Provide the (X, Y) coordinate of the cell's center where the given text is located.  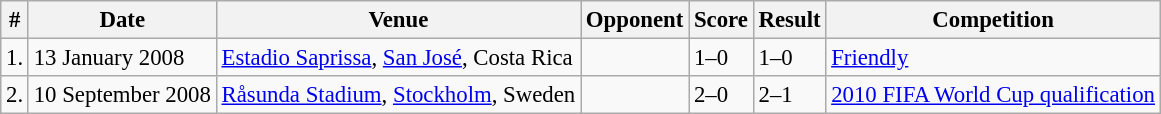
# (15, 20)
Score (722, 20)
Opponent (635, 20)
2010 FIFA World Cup qualification (993, 95)
Råsunda Stadium, Stockholm, Sweden (398, 95)
Result (790, 20)
2–0 (722, 95)
2–1 (790, 95)
10 September 2008 (122, 95)
1. (15, 58)
Competition (993, 20)
Date (122, 20)
Friendly (993, 58)
13 January 2008 (122, 58)
Venue (398, 20)
2. (15, 95)
Estadio Saprissa, San José, Costa Rica (398, 58)
